Find where the given text appears and provide that cell's center as (X, Y) coordinate. 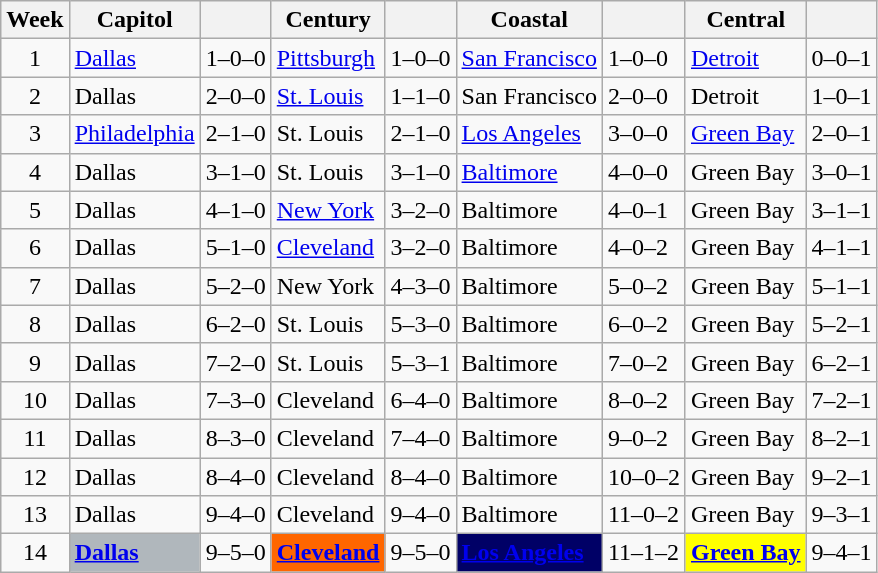
5 (35, 210)
7–3–0 (236, 400)
11–1–2 (644, 553)
4–0–2 (644, 248)
9–2–1 (842, 477)
1–0–1 (842, 96)
8–3–0 (236, 438)
Week (35, 20)
11–0–2 (644, 515)
3–1–1 (842, 210)
3–0–0 (644, 134)
9 (35, 362)
5–2–0 (236, 286)
10 (35, 400)
11 (35, 438)
9–3–1 (842, 515)
13 (35, 515)
6–4–0 (420, 400)
10–0–2 (644, 477)
7–4–0 (420, 438)
Century (328, 20)
5–1–1 (842, 286)
9–4–1 (842, 553)
6–0–2 (644, 324)
1–1–0 (420, 96)
2 (35, 96)
7 (35, 286)
Central (746, 20)
4 (35, 172)
4–1–1 (842, 248)
5–3–0 (420, 324)
5–3–1 (420, 362)
4–3–0 (420, 286)
4–0–1 (644, 210)
8–2–1 (842, 438)
7–0–2 (644, 362)
6 (35, 248)
9–0–2 (644, 438)
8–0–2 (644, 400)
Philadelphia (134, 134)
7–2–1 (842, 400)
5–0–2 (644, 286)
1 (35, 58)
6–2–1 (842, 362)
6–2–0 (236, 324)
8 (35, 324)
0–0–1 (842, 58)
2–0–1 (842, 134)
Coastal (529, 20)
5–2–1 (842, 324)
Pittsburgh (328, 58)
7–2–0 (236, 362)
5–1–0 (236, 248)
4–1–0 (236, 210)
3 (35, 134)
Capitol (134, 20)
14 (35, 553)
3–0–1 (842, 172)
4–0–0 (644, 172)
12 (35, 477)
